Capture the cell that displays the provided text and extract its (x, y) central coordinate. 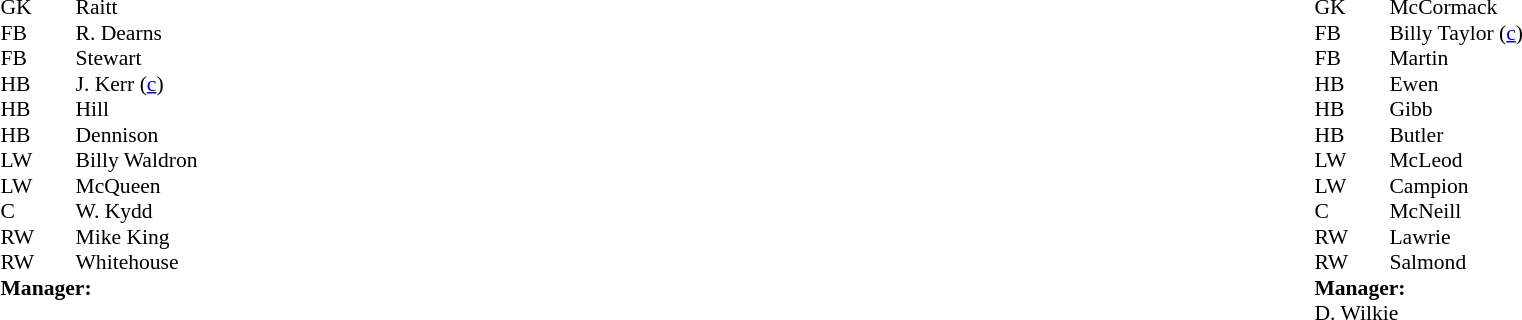
J. Kerr (c) (137, 84)
W. Kydd (137, 211)
Billy Waldron (137, 161)
Mike King (137, 237)
Dennison (137, 135)
Stewart (137, 59)
McQueen (137, 186)
R. Dearns (137, 33)
Whitehouse (137, 263)
Hill (137, 109)
Manager: (98, 288)
